Provide the (X, Y) coordinate of the cell's center where the given text is located.  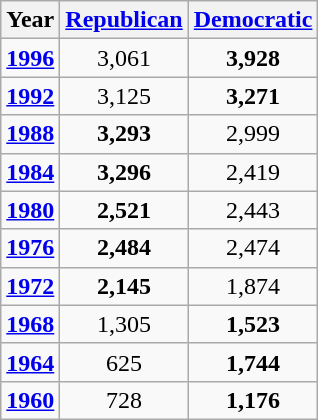
1984 (30, 172)
1996 (30, 58)
1,874 (253, 286)
1972 (30, 286)
Republican (124, 20)
2,521 (124, 210)
Democratic (253, 20)
3,061 (124, 58)
3,296 (124, 172)
3,293 (124, 134)
1960 (30, 400)
3,125 (124, 96)
1980 (30, 210)
2,999 (253, 134)
1,176 (253, 400)
2,145 (124, 286)
Year (30, 20)
2,484 (124, 248)
3,271 (253, 96)
1988 (30, 134)
1976 (30, 248)
1,305 (124, 324)
1,523 (253, 324)
1968 (30, 324)
2,419 (253, 172)
625 (124, 362)
3,928 (253, 58)
2,443 (253, 210)
2,474 (253, 248)
1992 (30, 96)
1964 (30, 362)
1,744 (253, 362)
728 (124, 400)
